Locate the cell with the specified text and output its (x, y) center coordinate. 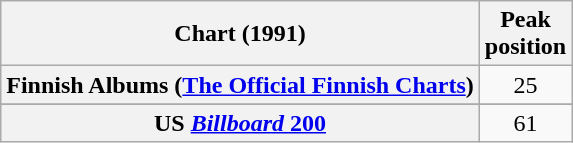
61 (525, 123)
Finnish Albums (The Official Finnish Charts) (240, 85)
25 (525, 85)
Chart (1991) (240, 34)
Peakposition (525, 34)
US Billboard 200 (240, 123)
